Identify which cell holds the provided text, then report its (X, Y) central coordinate. 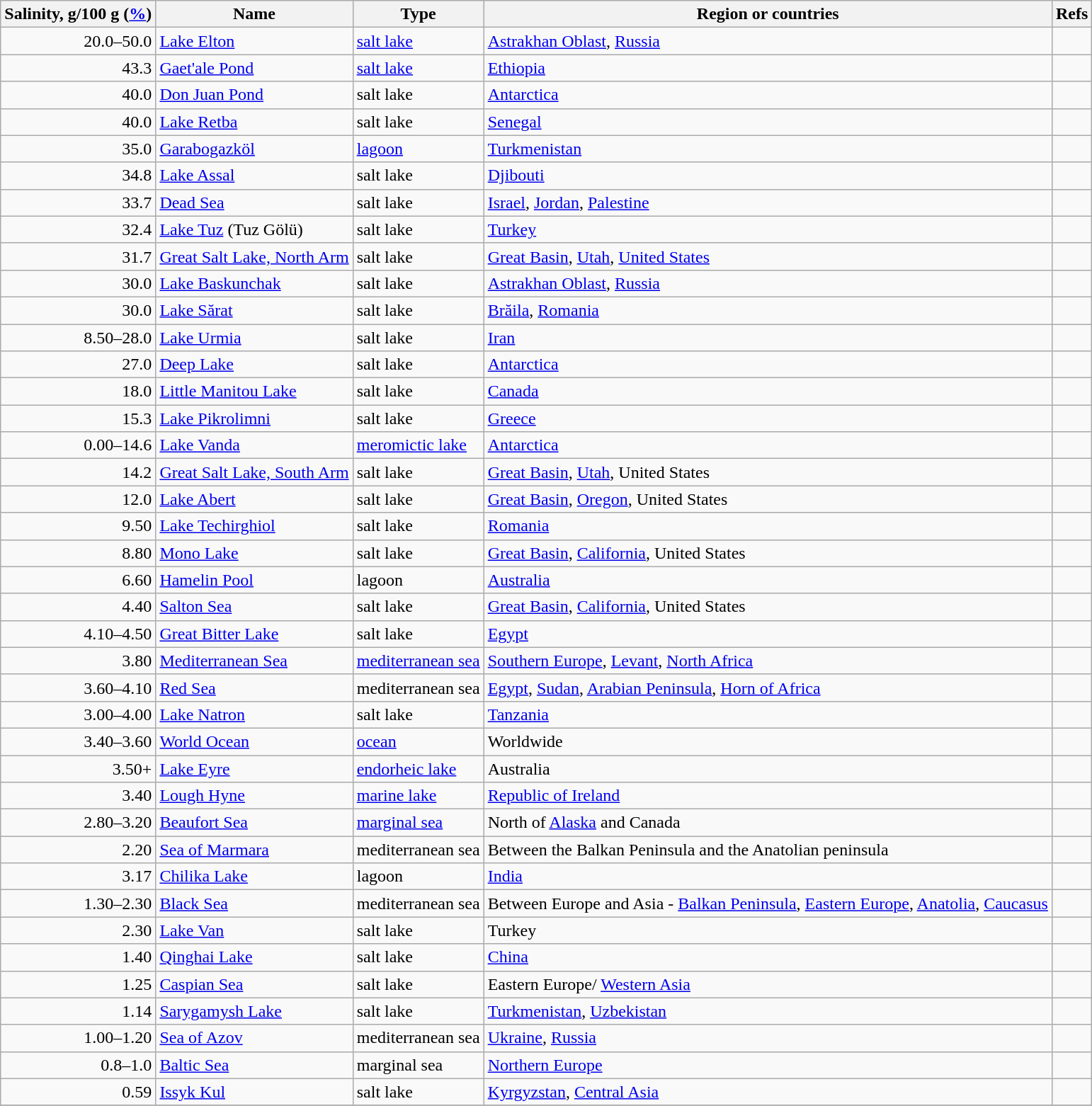
Turkmenistan, Uzbekistan (768, 1011)
Sea of Marmara (254, 850)
marine lake (418, 796)
Brăila, Romania (768, 310)
Great Salt Lake, North Arm (254, 256)
Iran (768, 338)
Qinghai Lake (254, 957)
2.20 (78, 850)
Hamelin Pool (254, 580)
Lake Vanda (254, 445)
0.00–14.6 (78, 445)
Red Sea (254, 688)
Northern Europe (768, 1065)
Sea of Azov (254, 1038)
1.30–2.30 (78, 903)
meromictic lake (418, 445)
Lake Elton (254, 41)
8.80 (78, 553)
14.2 (78, 472)
1.14 (78, 1011)
Salton Sea (254, 607)
Mediterranean Sea (254, 661)
4.10–4.50 (78, 634)
Lake Retba (254, 122)
China (768, 957)
Dead Sea (254, 203)
Great Salt Lake, South Arm (254, 472)
Caspian Sea (254, 984)
32.4 (78, 229)
4.40 (78, 607)
Ukraine, Russia (768, 1038)
33.7 (78, 203)
World Ocean (254, 741)
Don Juan Pond (254, 95)
Lake Techirghiol (254, 526)
15.3 (78, 418)
Lake Assal (254, 176)
Lake Van (254, 930)
Baltic Sea (254, 1065)
Type (418, 14)
6.60 (78, 580)
18.0 (78, 392)
North of Alaska and Canada (768, 823)
2.30 (78, 930)
Between the Balkan Peninsula and the Anatolian peninsula (768, 850)
Turkmenistan (768, 149)
Deep Lake (254, 365)
9.50 (78, 526)
India (768, 877)
Egypt (768, 634)
Region or countries (768, 14)
3.40 (78, 796)
Lake Abert (254, 499)
Name (254, 14)
Issyk Kul (254, 1092)
0.59 (78, 1092)
Mono Lake (254, 553)
Romania (768, 526)
1.25 (78, 984)
27.0 (78, 365)
Black Sea (254, 903)
Lake Pikrolimni (254, 418)
Little Manitou Lake (254, 392)
3.40–3.60 (78, 741)
endorheic lake (418, 768)
Djibouti (768, 176)
1.40 (78, 957)
Eastern Europe/ Western Asia (768, 984)
34.8 (78, 176)
20.0–50.0 (78, 41)
Gaet'ale Pond (254, 68)
Between Europe and Asia - Balkan Peninsula, Eastern Europe, Anatolia, Caucasus (768, 903)
Republic of Ireland (768, 796)
Southern Europe, Levant, North Africa (768, 661)
Lake Baskunchak (254, 283)
3.80 (78, 661)
Worldwide (768, 741)
Lake Natron (254, 714)
Lake Eyre (254, 768)
Lake Tuz (Tuz Gölü) (254, 229)
3.00–4.00 (78, 714)
Israel, Jordan, Palestine (768, 203)
Great Basin, Oregon, United States (768, 499)
Canada (768, 392)
Ethiopia (768, 68)
ocean (418, 741)
8.50–28.0 (78, 338)
0.8–1.0 (78, 1065)
35.0 (78, 149)
43.3 (78, 68)
Beaufort Sea (254, 823)
31.7 (78, 256)
Garabogazköl (254, 149)
Egypt, Sudan, Arabian Peninsula, Horn of Africa (768, 688)
3.17 (78, 877)
Salinity, g/100 g (%) (78, 14)
1.00–1.20 (78, 1038)
Greece (768, 418)
Chilika Lake (254, 877)
Refs (1071, 14)
Lake Urmia (254, 338)
3.50+ (78, 768)
12.0 (78, 499)
Lough Hyne (254, 796)
Lake Sărat (254, 310)
2.80–3.20 (78, 823)
Sarygamysh Lake (254, 1011)
Tanzania (768, 714)
3.60–4.10 (78, 688)
Kyrgyzstan, Central Asia (768, 1092)
Great Bitter Lake (254, 634)
Senegal (768, 122)
